Output the [X, Y] coordinate of the center of the cell containing the given text.  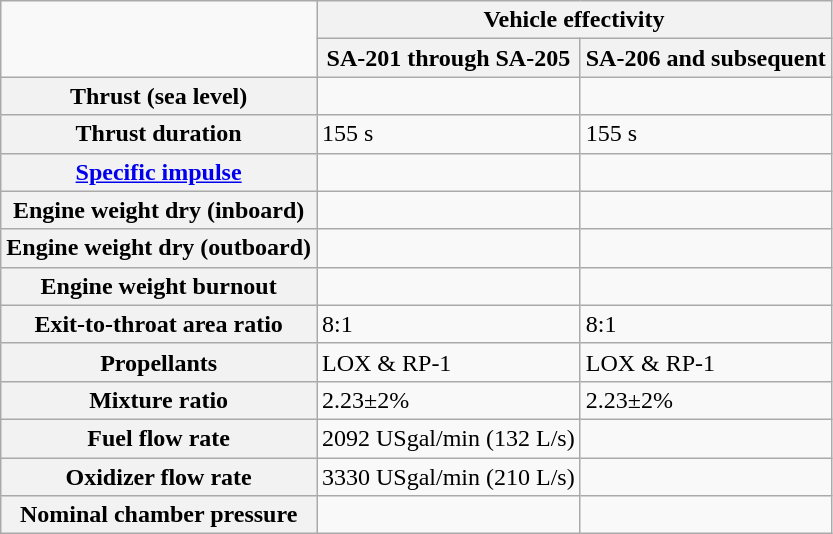
Vehicle effectivity [574, 20]
Mixture ratio [159, 400]
Engine weight dry (inboard) [159, 210]
Thrust duration [159, 134]
2092 USgal/min (132 L/s) [448, 438]
Engine weight burnout [159, 286]
SA-206 and subsequent [706, 58]
Specific impulse [159, 172]
Exit-to-throat area ratio [159, 324]
Oxidizer flow rate [159, 477]
Propellants [159, 362]
SA-201 through SA-205 [448, 58]
Fuel flow rate [159, 438]
Engine weight dry (outboard) [159, 248]
Nominal chamber pressure [159, 515]
3330 USgal/min (210 L/s) [448, 477]
Thrust (sea level) [159, 96]
